Scan for the cell matching the given text and deliver its [x, y] coordinate at center. 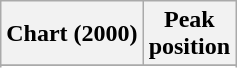
Peakposition [189, 34]
Chart (2000) [72, 34]
